Identify which cell holds the provided text, then report its (X, Y) central coordinate. 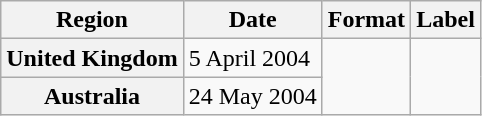
Date (252, 20)
5 April 2004 (252, 58)
Format (366, 20)
24 May 2004 (252, 96)
Label (446, 20)
United Kingdom (92, 58)
Australia (92, 96)
Region (92, 20)
